Return [x, y] of the center of cell containing provided text 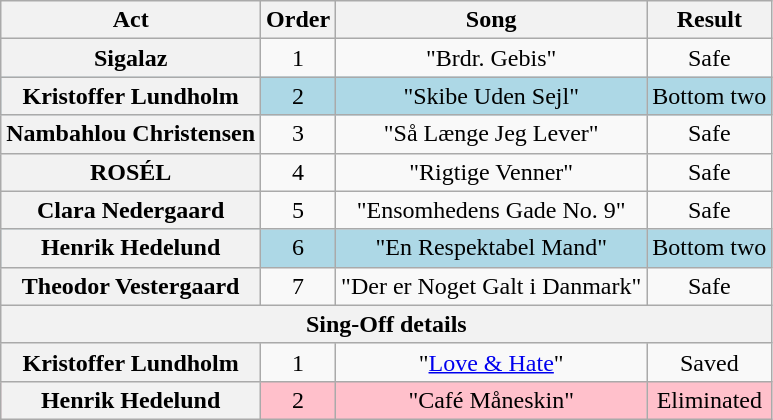
Theodor Vestergaard [131, 286]
6 [298, 248]
Nambahlou Christensen [131, 134]
Eliminated [710, 400]
Sing-Off details [386, 324]
"Rigtige Venner" [492, 172]
"Café Måneskin" [492, 400]
4 [298, 172]
"Der er Noget Galt i Danmark" [492, 286]
7 [298, 286]
ROSÉL [131, 172]
Result [710, 20]
Song [492, 20]
Act [131, 20]
Clara Nedergaard [131, 210]
5 [298, 210]
"Ensomhedens Gade No. 9" [492, 210]
Order [298, 20]
Saved [710, 362]
"Brdr. Gebis" [492, 58]
"En Respektabel Mand" [492, 248]
Sigalaz [131, 58]
"Så Længe Jeg Lever" [492, 134]
3 [298, 134]
"Skibe Uden Sejl" [492, 96]
"Love & Hate" [492, 362]
